Locate the cell with the specified text and output its (x, y) center coordinate. 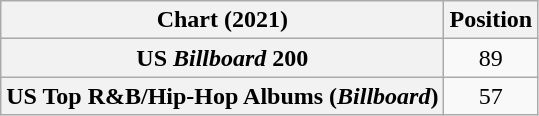
Position (491, 20)
Chart (2021) (222, 20)
US Billboard 200 (222, 58)
57 (491, 96)
89 (491, 58)
US Top R&B/Hip-Hop Albums (Billboard) (222, 96)
